Locate the cell with the specified text and output its [X, Y] center coordinate. 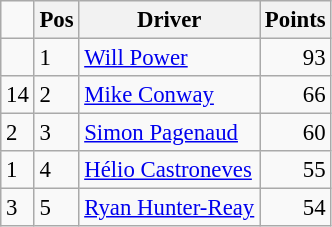
Points [296, 20]
54 [296, 208]
55 [296, 170]
Hélio Castroneves [170, 170]
Driver [170, 20]
Simon Pagenaud [170, 133]
Will Power [170, 58]
14 [18, 95]
Mike Conway [170, 95]
4 [56, 170]
Pos [56, 20]
5 [56, 208]
Ryan Hunter-Reay [170, 208]
93 [296, 58]
66 [296, 95]
60 [296, 133]
